Scan for the cell matching the given text and deliver its [X, Y] coordinate at center. 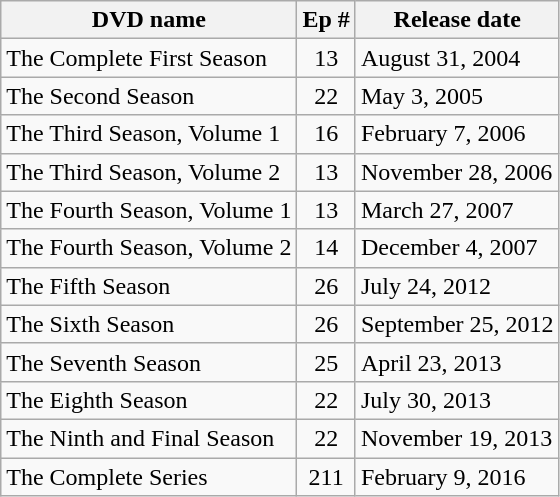
Ep # [326, 20]
The Fourth Season, Volume 2 [149, 248]
Release date [457, 20]
DVD name [149, 20]
September 25, 2012 [457, 324]
The Fifth Season [149, 286]
The Fourth Season, Volume 1 [149, 210]
July 30, 2013 [457, 400]
February 7, 2006 [457, 134]
The Seventh Season [149, 362]
The Ninth and Final Season [149, 438]
April 23, 2013 [457, 362]
November 28, 2006 [457, 172]
25 [326, 362]
The Sixth Season [149, 324]
May 3, 2005 [457, 96]
July 24, 2012 [457, 286]
The Third Season, Volume 1 [149, 134]
August 31, 2004 [457, 58]
November 19, 2013 [457, 438]
The Complete Series [149, 477]
December 4, 2007 [457, 248]
February 9, 2016 [457, 477]
211 [326, 477]
The Complete First Season [149, 58]
The Third Season, Volume 2 [149, 172]
16 [326, 134]
March 27, 2007 [457, 210]
The Eighth Season [149, 400]
14 [326, 248]
The Second Season [149, 96]
